Search for the cell housing the specified text and yield its (x, y) center coordinate. 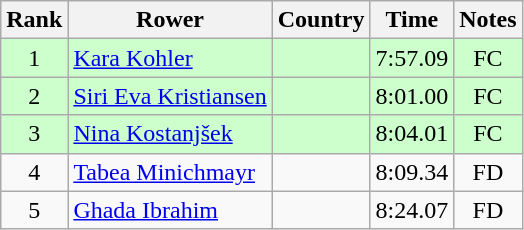
Rank (34, 20)
8:24.07 (412, 210)
1 (34, 58)
8:01.00 (412, 96)
Siri Eva Kristiansen (170, 96)
Ghada Ibrahim (170, 210)
Rower (170, 20)
8:09.34 (412, 172)
5 (34, 210)
Country (321, 20)
Tabea Minichmayr (170, 172)
2 (34, 96)
Notes (488, 20)
8:04.01 (412, 134)
Nina Kostanjšek (170, 134)
3 (34, 134)
7:57.09 (412, 58)
Time (412, 20)
4 (34, 172)
Kara Kohler (170, 58)
